Scan for the cell matching the given text and deliver its (X, Y) coordinate at center. 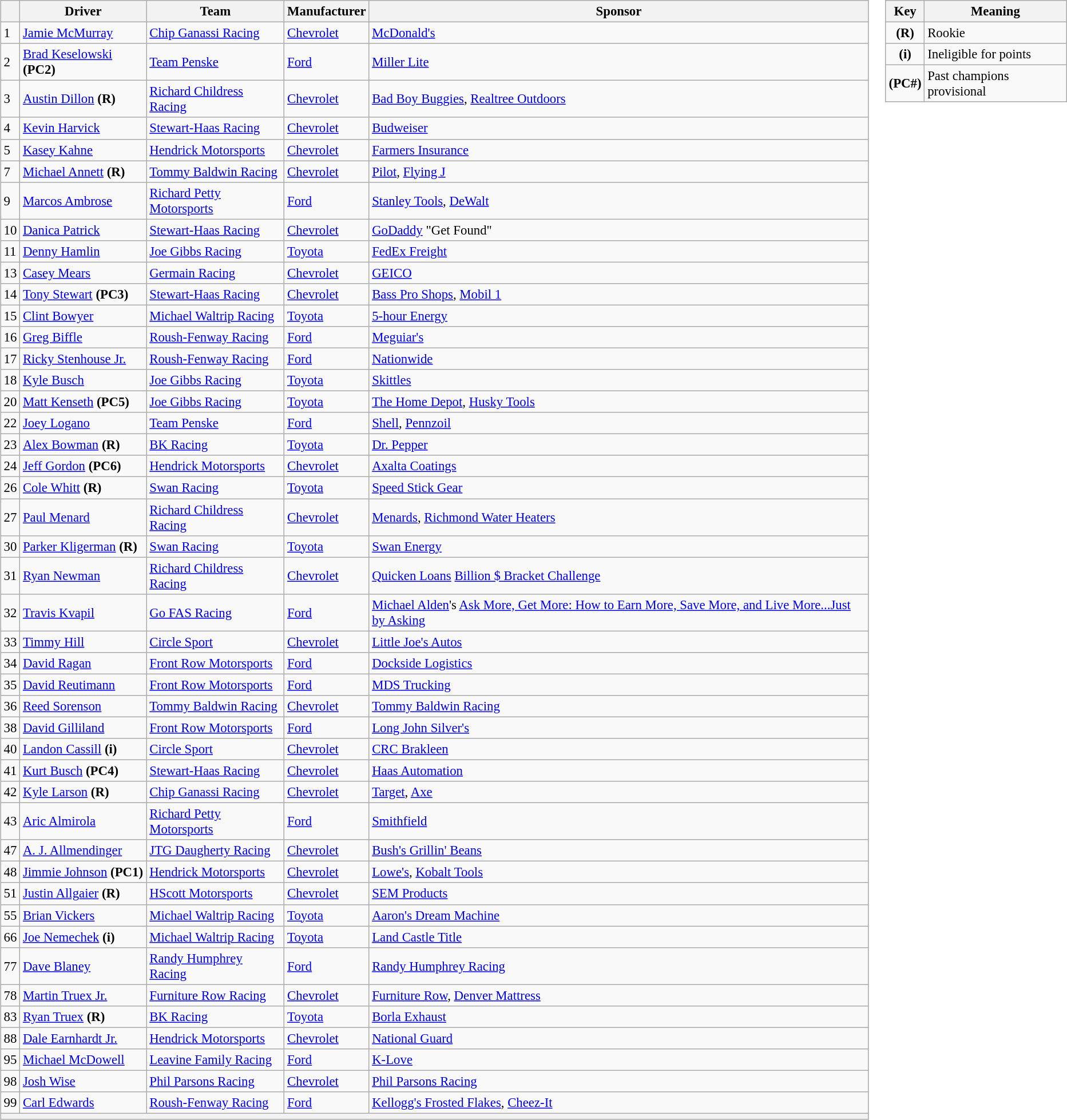
95 (10, 1060)
17 (10, 359)
5 (10, 150)
11 (10, 251)
Land Castle Title (619, 937)
Alex Bowman (R) (84, 445)
51 (10, 893)
McDonald's (619, 33)
Dr. Pepper (619, 445)
Parker Kligerman (R) (84, 546)
Aaron's Dream Machine (619, 915)
Kevin Harvick (84, 128)
24 (10, 466)
98 (10, 1081)
JTG Daugherty Racing (215, 851)
Michael Annett (R) (84, 172)
26 (10, 488)
10 (10, 230)
47 (10, 851)
Nationwide (619, 359)
Farmers Insurance (619, 150)
14 (10, 295)
Go FAS Racing (215, 612)
9 (10, 200)
Bad Boy Buggies, Realtree Outdoors (619, 100)
Kurt Busch (PC4) (84, 771)
National Guard (619, 1038)
Target, Axe (619, 792)
Jamie McMurray (84, 33)
Furniture Row, Denver Mattress (619, 995)
40 (10, 749)
Germain Racing (215, 273)
Stanley Tools, DeWalt (619, 200)
Cole Whitt (R) (84, 488)
Martin Truex Jr. (84, 995)
Sponsor (619, 11)
GEICO (619, 273)
Jimmie Johnson (PC1) (84, 872)
Meaning (995, 11)
Skittles (619, 380)
15 (10, 316)
78 (10, 995)
88 (10, 1038)
30 (10, 546)
Kasey Kahne (84, 150)
55 (10, 915)
99 (10, 1103)
Kellogg's Frosted Flakes, Cheez-It (619, 1103)
Landon Cassill (i) (84, 749)
Joey Logano (84, 423)
34 (10, 663)
David Ragan (84, 663)
Justin Allgaier (R) (84, 893)
Josh Wise (84, 1081)
7 (10, 172)
43 (10, 821)
22 (10, 423)
Dave Blaney (84, 966)
Greg Biffle (84, 337)
Quicken Loans Billion $ Bracket Challenge (619, 575)
Michael McDowell (84, 1060)
32 (10, 612)
33 (10, 642)
Menards, Richmond Water Heaters (619, 517)
Kyle Busch (84, 380)
Clint Bowyer (84, 316)
20 (10, 402)
Ryan Newman (84, 575)
Jeff Gordon (PC6) (84, 466)
Brian Vickers (84, 915)
66 (10, 937)
Lowe's, Kobalt Tools (619, 872)
Reed Sorenson (84, 706)
Kyle Larson (R) (84, 792)
Manufacturer (327, 11)
David Gilliland (84, 728)
Matt Kenseth (PC5) (84, 402)
Bush's Grillin' Beans (619, 851)
13 (10, 273)
Danica Patrick (84, 230)
Swan Energy (619, 546)
HScott Motorsports (215, 893)
Key (905, 11)
Aric Almirola (84, 821)
Budweiser (619, 128)
Bass Pro Shops, Mobil 1 (619, 295)
Furniture Row Racing (215, 995)
(PC#) (905, 84)
23 (10, 445)
Driver (84, 11)
Paul Menard (84, 517)
Axalta Coatings (619, 466)
Leavine Family Racing (215, 1060)
38 (10, 728)
SEM Products (619, 893)
4 (10, 128)
CRC Brakleen (619, 749)
Ryan Truex (R) (84, 1016)
Dale Earnhardt Jr. (84, 1038)
35 (10, 685)
A. J. Allmendinger (84, 851)
Long John Silver's (619, 728)
Borla Exhaust (619, 1016)
(i) (905, 54)
42 (10, 792)
2 (10, 62)
Denny Hamlin (84, 251)
MDS Trucking (619, 685)
Timmy Hill (84, 642)
FedEx Freight (619, 251)
Shell, Pennzoil (619, 423)
1 (10, 33)
Tony Stewart (PC3) (84, 295)
31 (10, 575)
David Reutimann (84, 685)
Brad Keselowski (PC2) (84, 62)
Dockside Logistics (619, 663)
Travis Kvapil (84, 612)
Carl Edwards (84, 1103)
Joe Nemechek (i) (84, 937)
(R) (905, 33)
Michael Alden's Ask More, Get More: How to Earn More, Save More, and Live More...Just by Asking (619, 612)
Ineligible for points (995, 54)
Haas Automation (619, 771)
77 (10, 966)
Little Joe's Autos (619, 642)
Marcos Ambrose (84, 200)
18 (10, 380)
GoDaddy "Get Found" (619, 230)
Smithfield (619, 821)
Austin Dillon (R) (84, 100)
27 (10, 517)
Pilot, Flying J (619, 172)
Speed Stick Gear (619, 488)
83 (10, 1016)
41 (10, 771)
Rookie (995, 33)
36 (10, 706)
Team (215, 11)
48 (10, 872)
Ricky Stenhouse Jr. (84, 359)
Past champions provisional (995, 84)
The Home Depot, Husky Tools (619, 402)
K-Love (619, 1060)
3 (10, 100)
Meguiar's (619, 337)
Miller Lite (619, 62)
Casey Mears (84, 273)
5-hour Energy (619, 316)
16 (10, 337)
